Find where the given text appears and provide that cell's center as (x, y) coordinate. 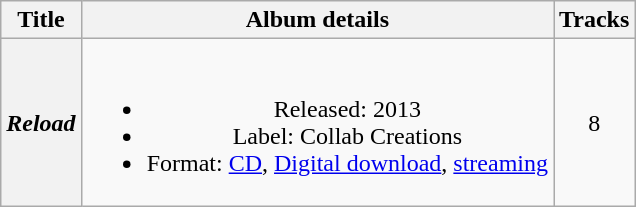
Title (41, 20)
Album details (317, 20)
Released: 2013Label: Collab CreationsFormat: CD, Digital download, streaming (317, 122)
Reload (41, 122)
8 (594, 122)
Tracks (594, 20)
